Return the [x, y] coordinate for the center point of the cell that contains the specified text.  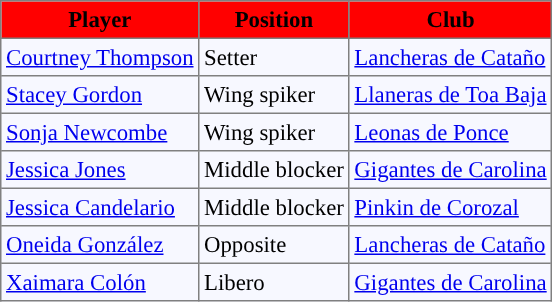
Player [100, 20]
Position [274, 20]
Jessica Jones [100, 170]
Libero [274, 282]
Setter [274, 57]
Jessica Candelario [100, 207]
Pinkin de Corozal [450, 207]
Oneida González [100, 245]
Leonas de Ponce [450, 132]
Opposite [274, 245]
Sonja Newcombe [100, 132]
Club [450, 20]
Xaimara Colón [100, 282]
Courtney Thompson [100, 57]
Llaneras de Toa Baja [450, 95]
Stacey Gordon [100, 95]
